Return (X, Y) of the center of cell containing provided text 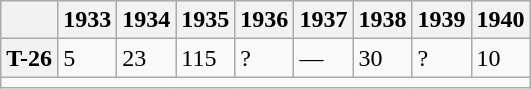
10 (500, 58)
1936 (264, 20)
1933 (88, 20)
23 (146, 58)
1939 (442, 20)
— (324, 58)
5 (88, 58)
1935 (206, 20)
1937 (324, 20)
1938 (382, 20)
1940 (500, 20)
115 (206, 58)
1934 (146, 20)
30 (382, 58)
T-26 (30, 58)
